Return (x, y) of the center of cell containing provided text 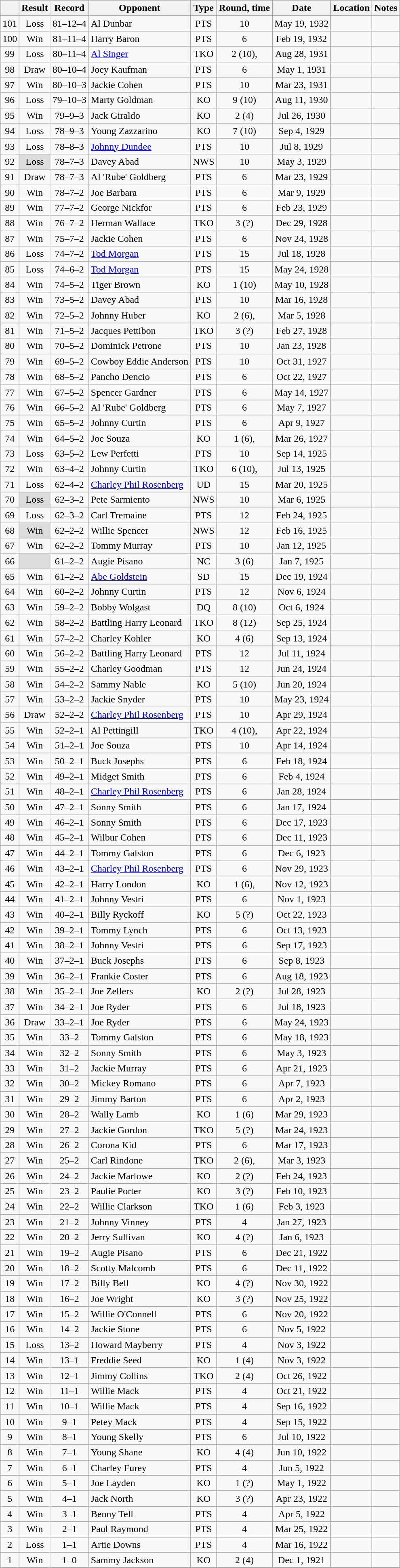
Billy Ryckoff (139, 914)
Jun 10, 1922 (301, 1453)
45 (10, 884)
91 (10, 177)
55 (10, 730)
Result (35, 8)
Mar 5, 1928 (301, 315)
Nov 29, 1923 (301, 868)
63–4–2 (69, 469)
Mar 24, 1923 (301, 1130)
May 23, 1924 (301, 700)
3–1 (69, 1514)
81–12–4 (69, 23)
22–2 (69, 1207)
Mar 17, 1923 (301, 1145)
Howard Mayberry (139, 1345)
14 (10, 1360)
Nov 24, 1928 (301, 239)
Corona Kid (139, 1145)
63 (10, 607)
Carl Rindone (139, 1160)
Frankie Coster (139, 976)
35 (10, 1038)
Oct 26, 1922 (301, 1375)
Johnny Dundee (139, 146)
80–10–4 (69, 69)
68–5–2 (69, 377)
Dec 1, 1921 (301, 1560)
69 (10, 515)
May 7, 1927 (301, 407)
47–2–1 (69, 807)
Feb 16, 1925 (301, 530)
May 10, 1928 (301, 285)
69–5–2 (69, 361)
50 (10, 807)
Location (352, 8)
May 18, 1923 (301, 1038)
Jul 26, 1930 (301, 115)
72 (10, 469)
52–2–2 (69, 715)
45–2–1 (69, 838)
Jackie Murray (139, 1068)
36–2–1 (69, 976)
30–2 (69, 1084)
1 (10) (244, 285)
Harry London (139, 884)
Round, time (244, 8)
82 (10, 315)
4 (4) (244, 1453)
6 (10), (244, 469)
Feb 24, 1923 (301, 1176)
93 (10, 146)
49 (10, 822)
21 (10, 1253)
34–2–1 (69, 1007)
SD (204, 576)
41 (10, 945)
49–2–1 (69, 776)
Dec 6, 1923 (301, 853)
8–1 (69, 1437)
8 (12) (244, 623)
58–2–2 (69, 623)
Mar 3, 1923 (301, 1160)
67 (10, 546)
52–2–1 (69, 730)
Young Zazzarino (139, 131)
41–2–1 (69, 899)
Nov 1, 1923 (301, 899)
40 (10, 961)
37–2–1 (69, 961)
42–2–1 (69, 884)
63–5–2 (69, 454)
53–2–2 (69, 700)
71–5–2 (69, 331)
19–2 (69, 1253)
Sep 17, 1923 (301, 945)
Mar 23, 1931 (301, 85)
Jun 5, 1922 (301, 1468)
May 14, 1927 (301, 392)
20 (10, 1268)
46–2–1 (69, 822)
Joe Barbara (139, 193)
Dec 21, 1922 (301, 1253)
Apr 14, 1924 (301, 746)
Sep 13, 1924 (301, 638)
7–1 (69, 1453)
74–5–2 (69, 285)
20–2 (69, 1237)
76 (10, 407)
NC (204, 561)
25–2 (69, 1160)
9 (10, 1437)
Mar 23, 1929 (301, 177)
83 (10, 300)
47 (10, 853)
70 (10, 500)
38 (10, 992)
26–2 (69, 1145)
53 (10, 761)
Willie Spencer (139, 530)
Jack North (139, 1499)
74–6–2 (69, 269)
Jacques Pettibon (139, 331)
Jul 10, 1922 (301, 1437)
Jul 18, 1923 (301, 1007)
29–2 (69, 1099)
89 (10, 208)
Jul 11, 1924 (301, 653)
33–2 (69, 1038)
62 (10, 623)
11–1 (69, 1391)
Date (301, 8)
44–2–1 (69, 853)
May 1, 1931 (301, 69)
39 (10, 976)
58 (10, 684)
Midget Smith (139, 776)
George Nickfor (139, 208)
23 (10, 1222)
31–2 (69, 1068)
Apr 2, 1923 (301, 1099)
1 (4) (244, 1360)
12–1 (69, 1375)
23–2 (69, 1191)
56–2–2 (69, 653)
Jul 28, 1923 (301, 992)
Freddie Seed (139, 1360)
54 (10, 746)
Paulie Porter (139, 1191)
16–2 (69, 1299)
31 (10, 1099)
Apr 29, 1924 (301, 715)
Cowboy Eddie Anderson (139, 361)
DQ (204, 607)
Aug 18, 1923 (301, 976)
Jul 8, 1929 (301, 146)
60 (10, 653)
1 (10, 1560)
80 (10, 346)
80–11–4 (69, 54)
101 (10, 23)
Jan 7, 1925 (301, 561)
Al Pettingill (139, 730)
24 (10, 1207)
Spencer Gardner (139, 392)
Jan 23, 1928 (301, 346)
Jimmy Barton (139, 1099)
64 (10, 592)
34 (10, 1053)
May 24, 1923 (301, 1022)
18–2 (69, 1268)
43 (10, 914)
73–5–2 (69, 300)
Apr 7, 1923 (301, 1084)
May 1, 1922 (301, 1483)
Jul 13, 1925 (301, 469)
Apr 22, 1924 (301, 730)
Mar 6, 1925 (301, 500)
2–1 (69, 1529)
May 24, 1928 (301, 269)
19 (10, 1283)
21–2 (69, 1222)
Feb 4, 1924 (301, 776)
95 (10, 115)
Young Shane (139, 1453)
4 (6) (244, 638)
3 (6) (244, 561)
Aug 11, 1930 (301, 100)
1–1 (69, 1545)
8 (10, 1453)
66–5–2 (69, 407)
29 (10, 1130)
22 (10, 1237)
Willie Clarkson (139, 1207)
Sep 16, 1922 (301, 1406)
81 (10, 331)
Benny Tell (139, 1514)
13–2 (69, 1345)
Dec 29, 1928 (301, 223)
Tommy Murray (139, 546)
Charley Goodman (139, 669)
Sep 15, 1922 (301, 1421)
75 (10, 423)
5 (10) (244, 684)
44 (10, 899)
37 (10, 1007)
Oct 13, 1923 (301, 930)
Carl Tremaine (139, 515)
46 (10, 868)
Charley Kohler (139, 638)
67–5–2 (69, 392)
Wally Lamb (139, 1114)
32–2 (69, 1053)
59 (10, 669)
26 (10, 1176)
28 (10, 1145)
54–2–2 (69, 684)
Jackie Gordon (139, 1130)
84 (10, 285)
52 (10, 776)
85 (10, 269)
Notes (386, 8)
15–2 (69, 1314)
May 3, 1929 (301, 161)
33 (10, 1068)
24–2 (69, 1176)
11 (10, 1406)
Aug 28, 1931 (301, 54)
79 (10, 361)
92 (10, 161)
Sammy Nable (139, 684)
76–7–2 (69, 223)
Dec 11, 1923 (301, 838)
7 (10) (244, 131)
57 (10, 700)
4 (10), (244, 730)
60–2–2 (69, 592)
5 (10, 1499)
Jun 24, 1924 (301, 669)
Mar 25, 1922 (301, 1529)
13–1 (69, 1360)
100 (10, 39)
14–2 (69, 1329)
79–9–3 (69, 115)
Scotty Malcomb (139, 1268)
10–1 (69, 1406)
Jan 12, 1925 (301, 546)
32 (10, 1084)
Nov 25, 1922 (301, 1299)
70–5–2 (69, 346)
98 (10, 69)
Oct 31, 1927 (301, 361)
Mar 29, 1923 (301, 1114)
13 (10, 1375)
Sep 25, 1924 (301, 623)
65 (10, 576)
66 (10, 561)
87 (10, 239)
56 (10, 715)
Apr 9, 1927 (301, 423)
Al Dunbar (139, 23)
72–5–2 (69, 315)
Type (204, 8)
30 (10, 1114)
77 (10, 392)
Billy Bell (139, 1283)
Feb 27, 1928 (301, 331)
Feb 10, 1923 (301, 1191)
17 (10, 1314)
Record (69, 8)
96 (10, 100)
Johnny Vinney (139, 1222)
Jan 17, 1924 (301, 807)
25 (10, 1191)
Mar 26, 1927 (301, 438)
43–2–1 (69, 868)
Feb 18, 1924 (301, 761)
Oct 6, 1924 (301, 607)
80–10–3 (69, 85)
Pete Sarmiento (139, 500)
Mar 20, 1925 (301, 484)
Abe Goldstein (139, 576)
Artie Downs (139, 1545)
48 (10, 838)
75–7–2 (69, 239)
9 (10) (244, 100)
38–2–1 (69, 945)
Jun 20, 1924 (301, 684)
86 (10, 254)
40–2–1 (69, 914)
77–7–2 (69, 208)
Apr 5, 1922 (301, 1514)
27 (10, 1160)
18 (10, 1299)
3 (10, 1529)
68 (10, 530)
Marty Goldman (139, 100)
Dec 19, 1924 (301, 576)
9–1 (69, 1421)
73 (10, 454)
51 (10, 792)
8 (10) (244, 607)
2 (10, 1545)
74 (10, 438)
May 19, 1932 (301, 23)
Joe Zellers (139, 992)
Tiger Brown (139, 285)
Herman Wallace (139, 223)
64–5–2 (69, 438)
65–5–2 (69, 423)
Jimmy Collins (139, 1375)
4–1 (69, 1499)
Mar 9, 1929 (301, 193)
Feb 23, 1929 (301, 208)
Sammy Jackson (139, 1560)
51–2–1 (69, 746)
Lew Perfetti (139, 454)
2 (10), (244, 54)
Mickey Romano (139, 1084)
Jul 18, 1928 (301, 254)
50–2–1 (69, 761)
Petey Mack (139, 1421)
Oct 21, 1922 (301, 1391)
Al Singer (139, 54)
5–1 (69, 1483)
Bobby Wolgast (139, 607)
6–1 (69, 1468)
Feb 3, 1923 (301, 1207)
1–0 (69, 1560)
48–2–1 (69, 792)
Sep 14, 1925 (301, 454)
Apr 21, 1923 (301, 1068)
Pancho Dencio (139, 377)
Nov 6, 1924 (301, 592)
78 (10, 377)
39–2–1 (69, 930)
Apr 23, 1922 (301, 1499)
Feb 24, 1925 (301, 515)
Harry Baron (139, 39)
Dec 11, 1922 (301, 1268)
55–2–2 (69, 669)
94 (10, 131)
35–2–1 (69, 992)
61 (10, 638)
79–10–3 (69, 100)
28–2 (69, 1114)
71 (10, 484)
81–11–4 (69, 39)
62–4–2 (69, 484)
Jan 28, 1924 (301, 792)
90 (10, 193)
99 (10, 54)
Jan 6, 1923 (301, 1237)
57–2–2 (69, 638)
Jack Giraldo (139, 115)
Jackie Marlowe (139, 1176)
1 (?) (244, 1483)
Nov 12, 1923 (301, 884)
Feb 19, 1932 (301, 39)
UD (204, 484)
36 (10, 1022)
Oct 22, 1927 (301, 377)
Mar 16, 1922 (301, 1545)
Charley Furey (139, 1468)
33–2–1 (69, 1022)
Joey Kaufman (139, 69)
May 3, 1923 (301, 1053)
Oct 22, 1923 (301, 914)
78–9–3 (69, 131)
Young Skelly (139, 1437)
Joe Layden (139, 1483)
Willie O'Connell (139, 1314)
Nov 30, 1922 (301, 1283)
17–2 (69, 1283)
Paul Raymond (139, 1529)
Opponent (139, 8)
Nov 20, 1922 (301, 1314)
Wilbur Cohen (139, 838)
Joe Wright (139, 1299)
16 (10, 1329)
78–8–3 (69, 146)
Nov 5, 1922 (301, 1329)
Mar 16, 1928 (301, 300)
88 (10, 223)
Johnny Huber (139, 315)
Dominick Petrone (139, 346)
42 (10, 930)
Sep 8, 1923 (301, 961)
74–7–2 (69, 254)
Sep 4, 1929 (301, 131)
Tommy Lynch (139, 930)
59–2–2 (69, 607)
Dec 17, 1923 (301, 822)
Jackie Snyder (139, 700)
Jan 27, 1923 (301, 1222)
7 (10, 1468)
97 (10, 85)
Jerry Sullivan (139, 1237)
Jackie Stone (139, 1329)
78–7–2 (69, 193)
27–2 (69, 1130)
